Capture the cell that displays the provided text and extract its [X, Y] central coordinate. 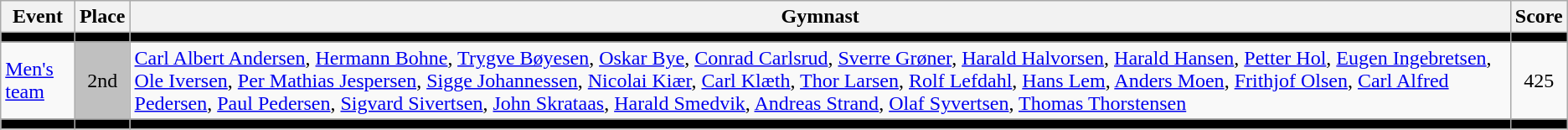
425 [1539, 81]
Event [39, 17]
2nd [102, 81]
Score [1539, 17]
Men's team [39, 81]
Place [102, 17]
Gymnast [820, 17]
